From the cell containing the given text, extract its center point as (x, y) coordinate. 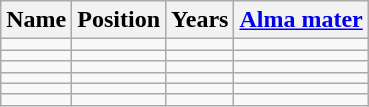
Name (36, 20)
Position (119, 20)
Alma mater (301, 20)
Years (200, 20)
